From the cell containing the given text, extract its center point as (x, y) coordinate. 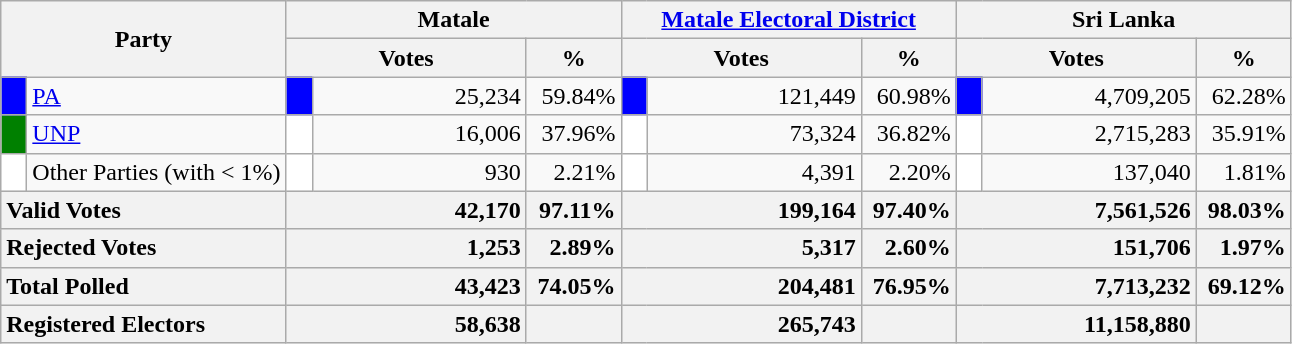
Rejected Votes (144, 248)
98.03% (1244, 210)
151,706 (1076, 248)
16,006 (419, 134)
43,423 (406, 286)
Total Polled (144, 286)
2,715,283 (1089, 134)
Other Parties (with < 1%) (156, 172)
4,391 (754, 172)
2.89% (574, 248)
58,638 (406, 324)
2.20% (908, 172)
Matale Electoral District (788, 20)
Matale (454, 20)
25,234 (419, 96)
2.60% (908, 248)
74.05% (574, 286)
Registered Electors (144, 324)
35.91% (1244, 134)
Sri Lanka (1124, 20)
1.97% (1244, 248)
204,481 (741, 286)
73,324 (754, 134)
97.40% (908, 210)
62.28% (1244, 96)
137,040 (1089, 172)
59.84% (574, 96)
37.96% (574, 134)
265,743 (741, 324)
60.98% (908, 96)
76.95% (908, 286)
Party (144, 39)
PA (156, 96)
42,170 (406, 210)
Valid Votes (144, 210)
UNP (156, 134)
1,253 (406, 248)
69.12% (1244, 286)
121,449 (754, 96)
97.11% (574, 210)
7,561,526 (1076, 210)
4,709,205 (1089, 96)
5,317 (741, 248)
1.81% (1244, 172)
930 (419, 172)
36.82% (908, 134)
2.21% (574, 172)
7,713,232 (1076, 286)
199,164 (741, 210)
11,158,880 (1076, 324)
